Provide the [x, y] coordinate of the cell's center where the given text is located.  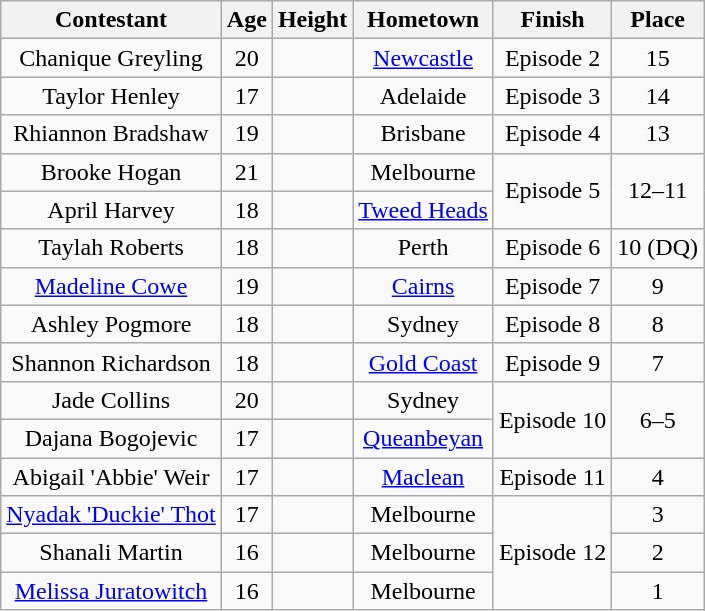
Episode 7 [552, 286]
21 [246, 172]
Episode 8 [552, 324]
15 [658, 58]
Episode 3 [552, 96]
14 [658, 96]
10 (DQ) [658, 248]
Rhiannon Bradshaw [112, 134]
4 [658, 477]
Ashley Pogmore [112, 324]
Gold Coast [424, 362]
3 [658, 515]
8 [658, 324]
Melissa Juratowitch [112, 591]
April Harvey [112, 210]
Episode 2 [552, 58]
Contestant [112, 20]
Hometown [424, 20]
12–11 [658, 191]
Nyadak 'Duckie' Thot [112, 515]
Finish [552, 20]
Jade Collins [112, 400]
Place [658, 20]
Madeline Cowe [112, 286]
1 [658, 591]
Maclean [424, 477]
Tweed Heads [424, 210]
Taylor Henley [112, 96]
Episode 6 [552, 248]
7 [658, 362]
Adelaide [424, 96]
2 [658, 553]
Episode 12 [552, 553]
Age [246, 20]
Brooke Hogan [112, 172]
Episode 5 [552, 191]
Perth [424, 248]
Shannon Richardson [112, 362]
Queanbeyan [424, 438]
Brisbane [424, 134]
Episode 11 [552, 477]
9 [658, 286]
Episode 9 [552, 362]
Chanique Greyling [112, 58]
Newcastle [424, 58]
Taylah Roberts [112, 248]
Shanali Martin [112, 553]
13 [658, 134]
Height [312, 20]
Abigail 'Abbie' Weir [112, 477]
Episode 4 [552, 134]
6–5 [658, 419]
Cairns [424, 286]
Dajana Bogojevic [112, 438]
Episode 10 [552, 419]
